For the text-containing cell, return its midpoint in (x, y) coordinate format. 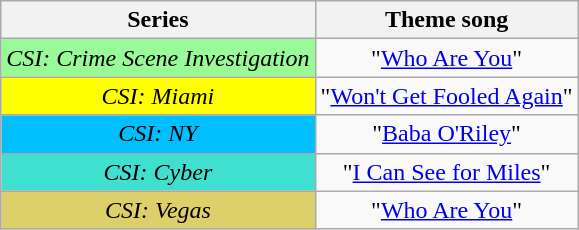
CSI: Vegas (158, 210)
"Won't Get Fooled Again" (446, 96)
Series (158, 20)
CSI: Miami (158, 96)
"Baba O'Riley" (446, 134)
CSI: Crime Scene Investigation (158, 58)
CSI: Cyber (158, 172)
"I Can See for Miles" (446, 172)
Theme song (446, 20)
CSI: NY (158, 134)
